Pinpoint the cell where the given text exists, returning its [X, Y] midpoint coordinate. 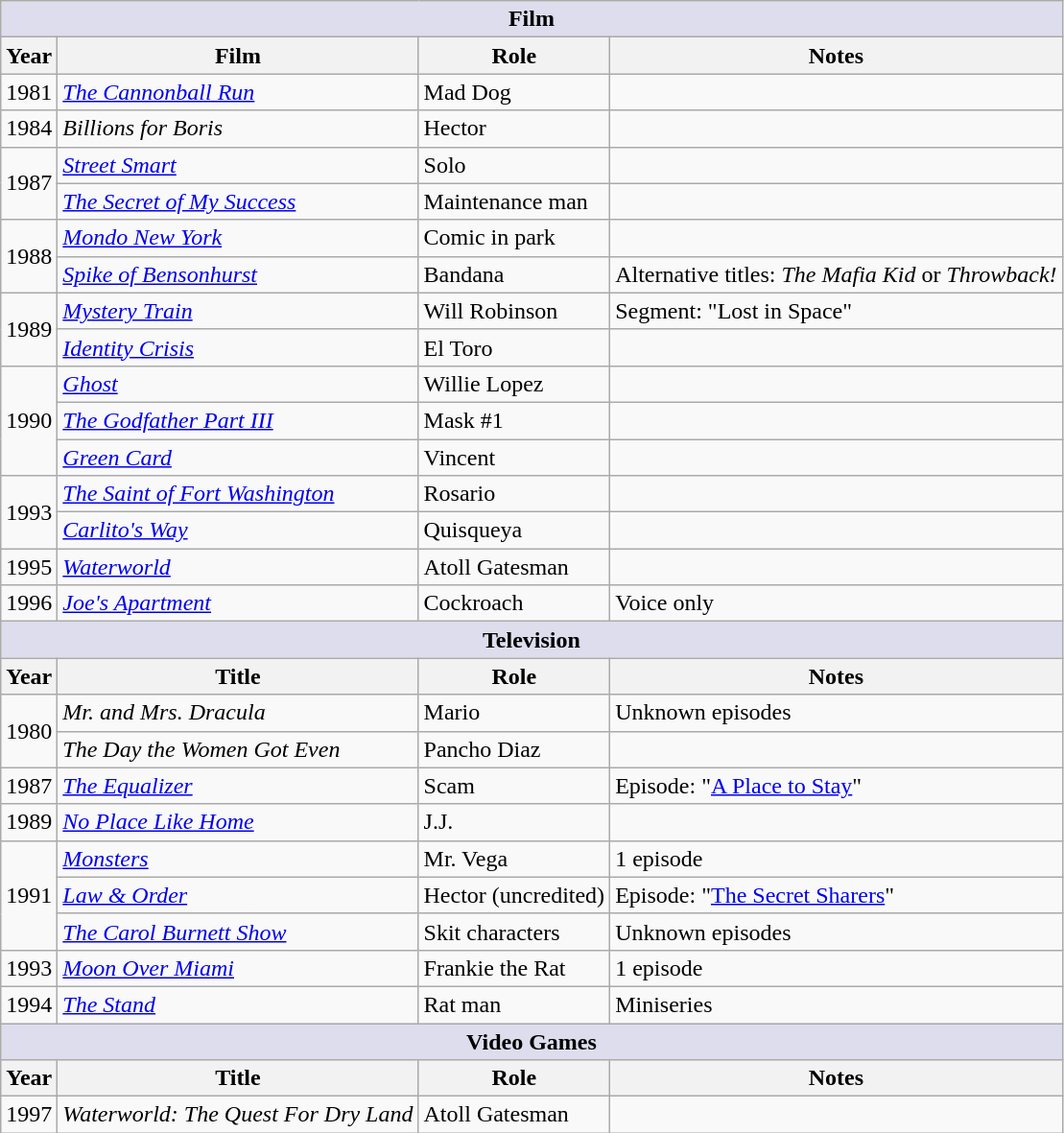
Joe's Apartment [238, 603]
Mr. and Mrs. Dracula [238, 713]
Mad Dog [514, 92]
Hector (uncredited) [514, 895]
The Godfather Part III [238, 420]
Solo [514, 165]
Hector [514, 129]
Moon Over Miami [238, 968]
The Saint of Fort Washington [238, 494]
Billions for Boris [238, 129]
Quisqueya [514, 531]
Scam [514, 786]
1984 [29, 129]
Segment: "Lost in Space" [837, 311]
1990 [29, 420]
1980 [29, 731]
Skit characters [514, 932]
Green Card [238, 458]
J.J. [514, 822]
Will Robinson [514, 311]
The Carol Burnett Show [238, 932]
The Stand [238, 1004]
Comic in park [514, 238]
1981 [29, 92]
Miniseries [837, 1004]
Ghost [238, 384]
Willie Lopez [514, 384]
1996 [29, 603]
The Equalizer [238, 786]
Maintenance man [514, 201]
The Day the Women Got Even [238, 749]
Law & Order [238, 895]
Mario [514, 713]
The Cannonball Run [238, 92]
Monsters [238, 859]
Frankie the Rat [514, 968]
El Toro [514, 347]
Spike of Bensonhurst [238, 274]
1991 [29, 895]
Street Smart [238, 165]
Carlito's Way [238, 531]
Mondo New York [238, 238]
Alternative titles: The Mafia Kid or Throwback! [837, 274]
Rosario [514, 494]
Voice only [837, 603]
1994 [29, 1004]
Vincent [514, 458]
Mr. Vega [514, 859]
Bandana [514, 274]
Video Games [532, 1041]
Cockroach [514, 603]
Pancho Diaz [514, 749]
Episode: "A Place to Stay" [837, 786]
Waterworld [238, 567]
Identity Crisis [238, 347]
Television [532, 640]
1988 [29, 256]
Mystery Train [238, 311]
Mask #1 [514, 420]
Episode: "The Secret Sharers" [837, 895]
The Secret of My Success [238, 201]
Waterworld: The Quest For Dry Land [238, 1115]
1995 [29, 567]
Rat man [514, 1004]
No Place Like Home [238, 822]
1997 [29, 1115]
